Provide the [x, y] coordinate of the cell's center where the given text is located.  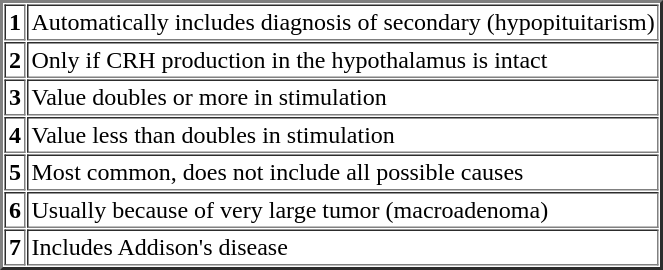
Only if CRH production in the hypothalamus is intact [343, 60]
Usually because of very large tumor (macroadenoma) [343, 210]
1 [14, 22]
Includes Addison's disease [343, 248]
3 [14, 98]
6 [14, 210]
Most common, does not include all possible causes [343, 172]
Value doubles or more in stimulation [343, 98]
2 [14, 60]
5 [14, 172]
7 [14, 248]
4 [14, 135]
Automatically includes diagnosis of secondary (hypopituitarism) [343, 22]
Value less than doubles in stimulation [343, 135]
